Scan for the cell matching the given text and deliver its [X, Y] coordinate at center. 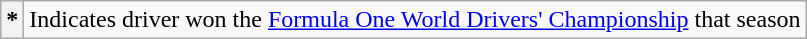
Indicates driver won the Formula One World Drivers' Championship that season [415, 20]
* [12, 20]
